Scan for the cell matching the given text and deliver its (x, y) coordinate at center. 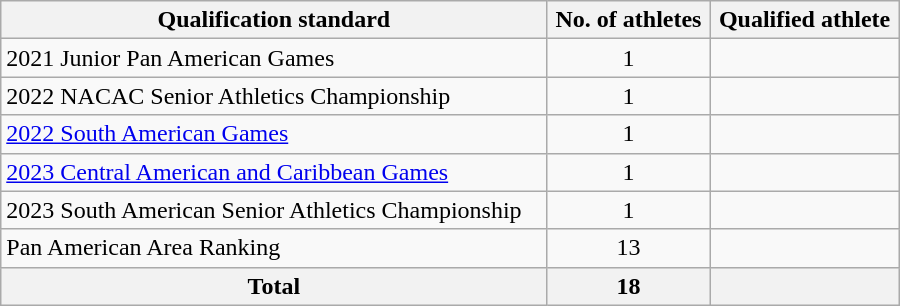
Qualification standard (274, 20)
Qualified athlete (804, 20)
2022 South American Games (274, 134)
2023 Central American and Caribbean Games (274, 172)
2021 Junior Pan American Games (274, 58)
Pan American Area Ranking (274, 248)
2022 NACAC Senior Athletics Championship (274, 96)
No. of athletes (628, 20)
18 (628, 286)
13 (628, 248)
Total (274, 286)
2023 South American Senior Athletics Championship (274, 210)
